Determine the (X, Y) coordinate at the center of the cell enclosing the given text.  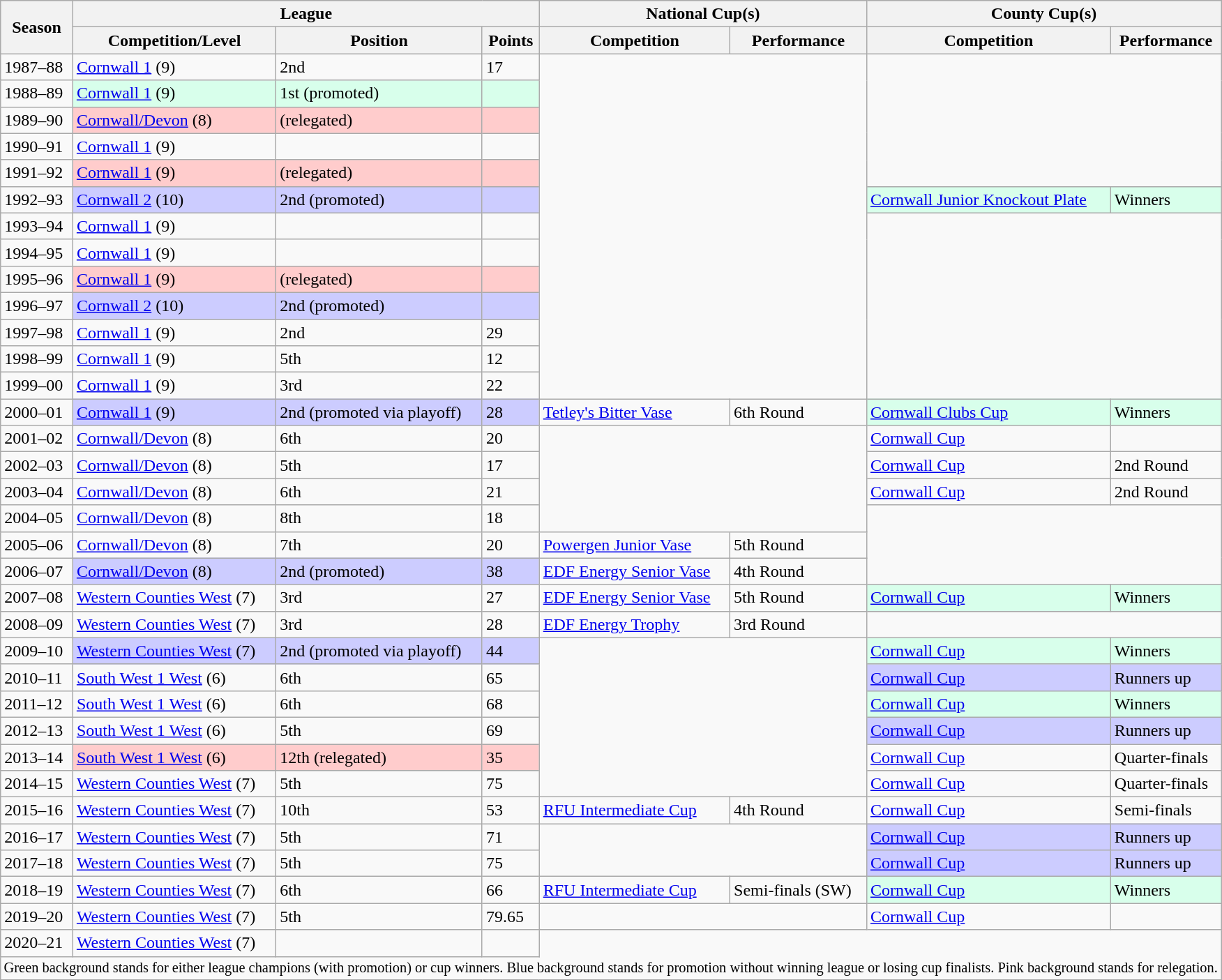
2012–13 (37, 730)
National Cup(s) (703, 14)
2019–20 (37, 917)
1988–89 (37, 93)
53 (511, 811)
Season (37, 27)
8th (379, 518)
2000–01 (37, 412)
65 (511, 677)
35 (511, 757)
1992–93 (37, 199)
12 (511, 359)
69 (511, 730)
2005–06 (37, 545)
1999–00 (37, 386)
71 (511, 837)
2007–08 (37, 598)
2011–12 (37, 704)
2003–04 (37, 492)
22 (511, 386)
2008–09 (37, 624)
2006–07 (37, 571)
Competition/Level (174, 40)
10th (379, 811)
Semi-finals (1166, 811)
79.65 (511, 917)
12th (relegated) (379, 757)
1990–91 (37, 146)
EDF Energy Trophy (635, 624)
1995–96 (37, 279)
1989–90 (37, 120)
3rd Round (799, 624)
Semi-finals (SW) (799, 890)
2015–16 (37, 811)
2020–21 (37, 943)
2014–15 (37, 784)
27 (511, 598)
1998–99 (37, 359)
Powergen Junior Vase (635, 545)
2002–03 (37, 465)
2001–02 (37, 439)
1st (promoted) (379, 93)
29 (511, 333)
2017–18 (37, 864)
1991–92 (37, 173)
38 (511, 571)
44 (511, 651)
2013–14 (37, 757)
1997–98 (37, 333)
1987–88 (37, 67)
21 (511, 492)
Position (379, 40)
2004–05 (37, 518)
Tetley's Bitter Vase (635, 412)
Points (511, 40)
1996–97 (37, 306)
2010–11 (37, 677)
1993–94 (37, 226)
6th Round (799, 412)
League (305, 14)
2018–19 (37, 890)
18 (511, 518)
68 (511, 704)
2016–17 (37, 837)
2009–10 (37, 651)
7th (379, 545)
1994–95 (37, 252)
Cornwall Junior Knockout Plate (988, 199)
Cornwall Clubs Cup (988, 412)
County Cup(s) (1043, 14)
66 (511, 890)
